From the cell containing the given text, extract its center point as (x, y) coordinate. 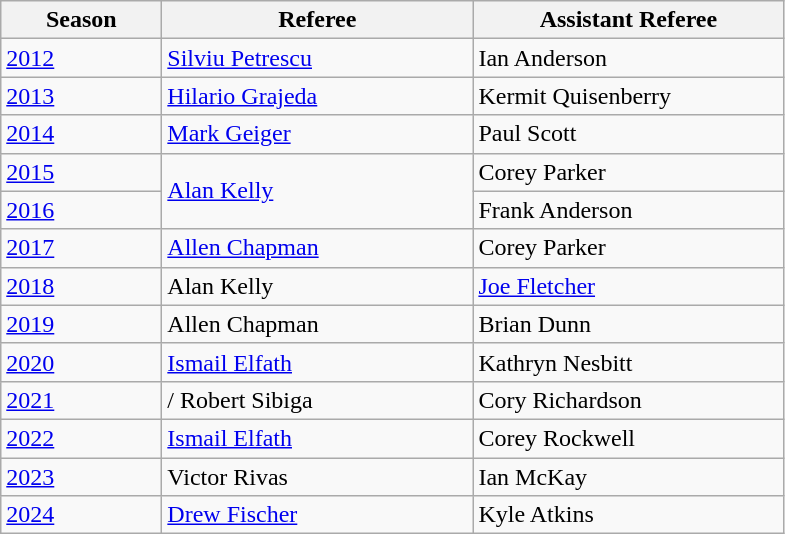
Ian McKay (628, 477)
Assistant Referee (628, 20)
Frank Anderson (628, 210)
Kathryn Nesbitt (628, 362)
2024 (82, 515)
2021 (82, 400)
2018 (82, 286)
2016 (82, 210)
/ Robert Sibiga (318, 400)
Paul Scott (628, 134)
Cory Richardson (628, 400)
2015 (82, 172)
2019 (82, 324)
2020 (82, 362)
Joe Fletcher (628, 286)
Season (82, 20)
Silviu Petrescu (318, 58)
Kermit Quisenberry (628, 96)
Drew Fischer (318, 515)
2013 (82, 96)
Referee (318, 20)
Corey Rockwell (628, 438)
2023 (82, 477)
2014 (82, 134)
Kyle Atkins (628, 515)
2012 (82, 58)
2017 (82, 248)
Victor Rivas (318, 477)
Mark Geiger (318, 134)
Hilario Grajeda (318, 96)
Ian Anderson (628, 58)
2022 (82, 438)
Brian Dunn (628, 324)
